Locate the cell with the specified text and output its [X, Y] center coordinate. 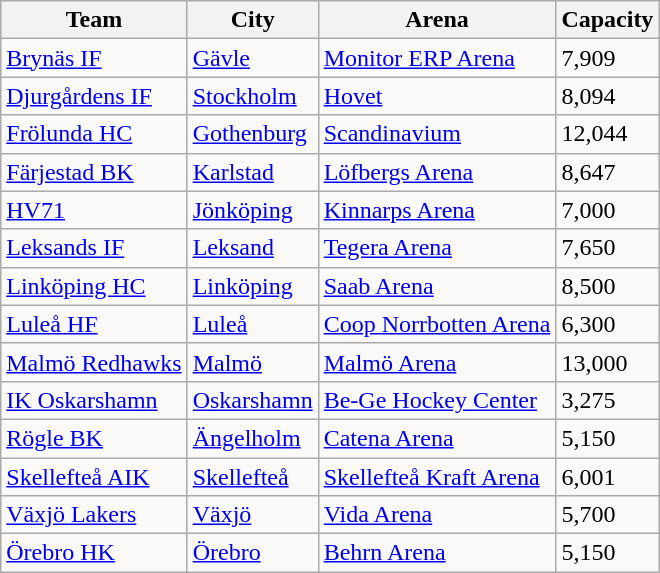
Malmö Redhawks [94, 362]
12,044 [608, 134]
Linköping [252, 286]
Skellefteå Kraft Arena [437, 477]
IK Oskarshamn [94, 400]
City [252, 20]
3,275 [608, 400]
8,500 [608, 286]
7,000 [608, 210]
Jönköping [252, 210]
Oskarshamn [252, 400]
Vida Arena [437, 515]
6,001 [608, 477]
6,300 [608, 324]
Be-Ge Hockey Center [437, 400]
Catena Arena [437, 438]
Växjö [252, 515]
Brynäs IF [94, 58]
Gothenburg [252, 134]
Frölunda HC [94, 134]
Örebro HK [94, 553]
8,094 [608, 96]
Scandinavium [437, 134]
Arena [437, 20]
Monitor ERP Arena [437, 58]
Behrn Arena [437, 553]
Växjö Lakers [94, 515]
Karlstad [252, 172]
Hovet [437, 96]
Leksands IF [94, 248]
7,909 [608, 58]
Luleå [252, 324]
Leksand [252, 248]
Tegera Arena [437, 248]
Malmö Arena [437, 362]
Malmö [252, 362]
Linköping HC [94, 286]
Kinnarps Arena [437, 210]
Djurgårdens IF [94, 96]
7,650 [608, 248]
Stockholm [252, 96]
Saab Arena [437, 286]
5,700 [608, 515]
Rögle BK [94, 438]
Capacity [608, 20]
Gävle [252, 58]
HV71 [94, 210]
Örebro [252, 553]
8,647 [608, 172]
Löfbergs Arena [437, 172]
Färjestad BK [94, 172]
13,000 [608, 362]
Luleå HF [94, 324]
Skellefteå [252, 477]
Skellefteå AIK [94, 477]
Ängelholm [252, 438]
Coop Norrbotten Arena [437, 324]
Team [94, 20]
